Pinpoint the cell where the given text exists, returning its (X, Y) midpoint coordinate. 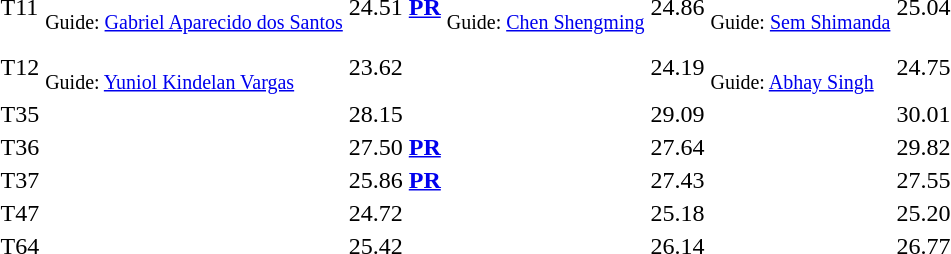
24.19 (678, 68)
Guide: Abhay Singh (800, 68)
27.64 (678, 147)
23.62 (394, 68)
24.72 (394, 213)
27.43 (678, 180)
29.09 (678, 114)
25.86 PR (394, 180)
25.18 (678, 213)
28.15 (394, 114)
27.50 PR (394, 147)
Guide: Yuniol Kindelan Vargas (194, 68)
